Search for the cell housing the specified text and yield its [x, y] center coordinate. 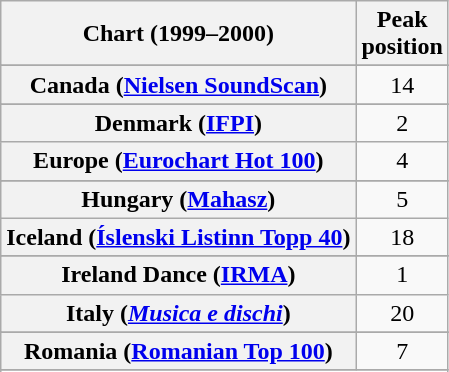
18 [402, 237]
Hungary (Mahasz) [178, 199]
Chart (1999–2000) [178, 34]
Peakposition [402, 34]
4 [402, 161]
7 [402, 351]
14 [402, 85]
20 [402, 313]
Italy (Musica e dischi) [178, 313]
Denmark (IFPI) [178, 123]
2 [402, 123]
Ireland Dance (IRMA) [178, 275]
Canada (Nielsen SoundScan) [178, 85]
5 [402, 199]
Romania (Romanian Top 100) [178, 351]
Europe (Eurochart Hot 100) [178, 161]
Iceland (Íslenski Listinn Topp 40) [178, 237]
1 [402, 275]
